Return the (x, y) coordinate for the center point of the cell that contains the specified text.  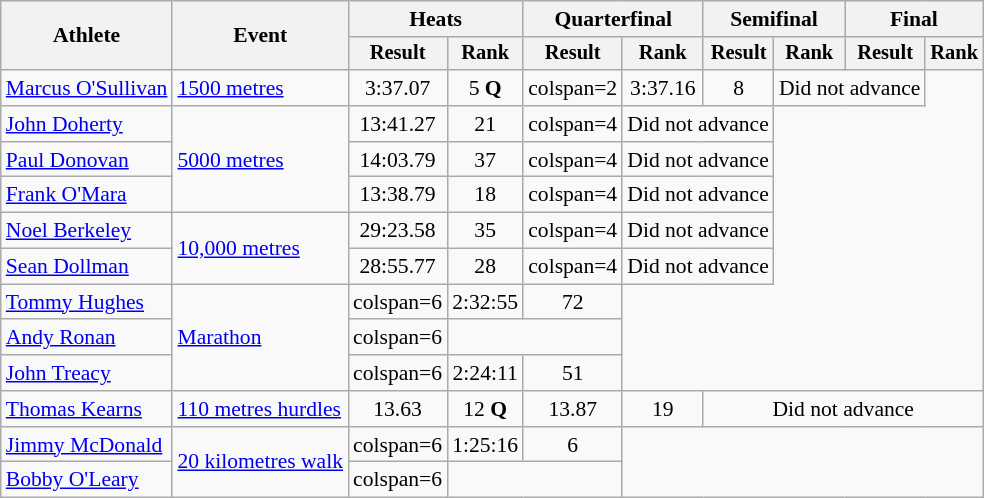
Final (914, 19)
28:55.77 (398, 267)
110 metres hurdles (260, 409)
1500 metres (260, 88)
colspan=2 (572, 88)
Marcus O'Sullivan (87, 88)
37 (485, 160)
Athlete (87, 36)
Semifinal (774, 19)
35 (485, 231)
Quarterfinal (613, 19)
6 (572, 445)
28 (485, 267)
Heats (436, 19)
2:32:55 (485, 302)
Noel Berkeley (87, 231)
Bobby O'Leary (87, 480)
13.63 (398, 409)
2:24:11 (485, 373)
10,000 metres (260, 248)
13:38.79 (398, 195)
5000 metres (260, 160)
29:23.58 (398, 231)
51 (572, 373)
8 (738, 88)
20 kilometres walk (260, 462)
Thomas Kearns (87, 409)
19 (662, 409)
13.87 (572, 409)
John Doherty (87, 124)
Marathon (260, 338)
5 Q (485, 88)
3:37.16 (662, 88)
Jimmy McDonald (87, 445)
Event (260, 36)
72 (572, 302)
21 (485, 124)
14:03.79 (398, 160)
18 (485, 195)
12 Q (485, 409)
3:37.07 (398, 88)
Sean Dollman (87, 267)
Frank O'Mara (87, 195)
Tommy Hughes (87, 302)
1:25:16 (485, 445)
13:41.27 (398, 124)
Andy Ronan (87, 338)
Paul Donovan (87, 160)
John Treacy (87, 373)
